Capture the cell that displays the provided text and extract its (X, Y) central coordinate. 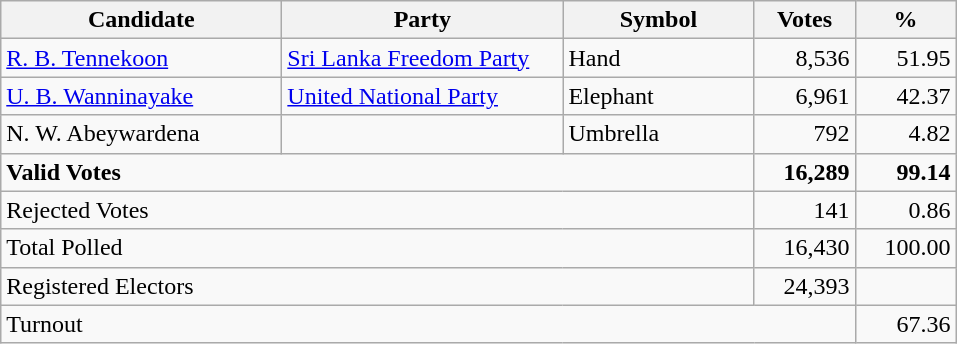
42.37 (906, 96)
Rejected Votes (378, 210)
Symbol (658, 20)
U. B. Wanninayake (142, 96)
Sri Lanka Freedom Party (422, 58)
67.36 (906, 324)
Umbrella (658, 134)
100.00 (906, 248)
8,536 (804, 58)
Votes (804, 20)
4.82 (906, 134)
Valid Votes (378, 172)
16,430 (804, 248)
Party (422, 20)
United National Party (422, 96)
Registered Electors (378, 286)
24,393 (804, 286)
Hand (658, 58)
51.95 (906, 58)
0.86 (906, 210)
% (906, 20)
Elephant (658, 96)
6,961 (804, 96)
16,289 (804, 172)
Candidate (142, 20)
792 (804, 134)
141 (804, 210)
Total Polled (378, 248)
N. W. Abeywardena (142, 134)
R. B. Tennekoon (142, 58)
Turnout (428, 324)
99.14 (906, 172)
